Extract the [x, y] coordinate from the center of the cell holding the provided text.  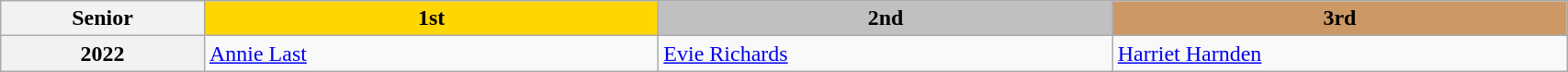
2022 [103, 54]
Senior [103, 18]
Harriet Harnden [1339, 54]
3rd [1339, 18]
Annie Last [431, 54]
1st [431, 18]
Evie Richards [886, 54]
2nd [886, 18]
